Extract the [X, Y] coordinate from the center of the cell holding the provided text.  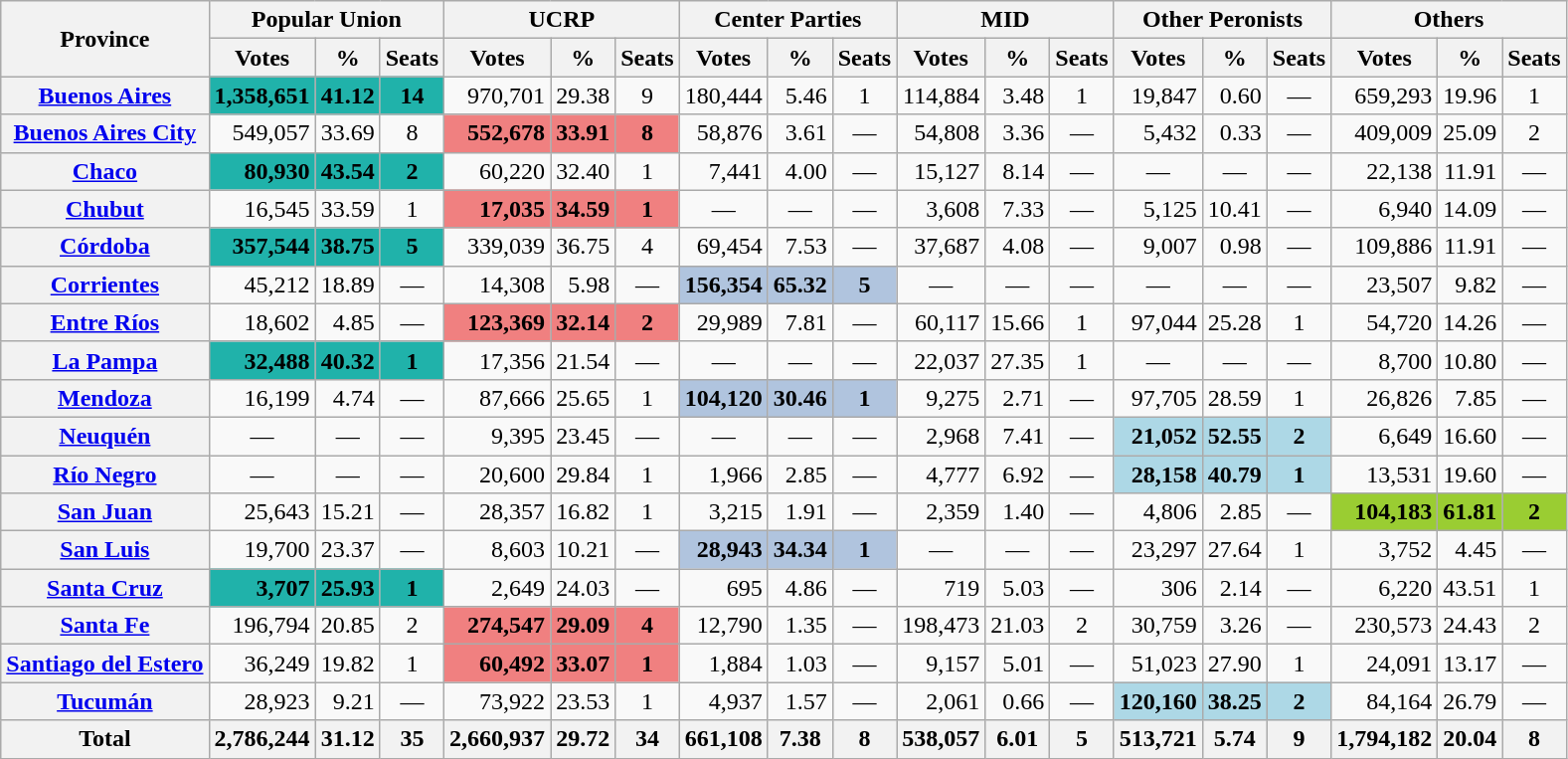
43.51 [1470, 588]
5.98 [583, 285]
45,212 [262, 285]
3,215 [724, 512]
Santa Cruz [105, 588]
3,752 [1384, 550]
54,720 [1384, 322]
13.17 [1470, 664]
4.45 [1470, 550]
198,473 [941, 626]
4.08 [1018, 247]
2,968 [941, 436]
15.66 [1018, 322]
31.12 [348, 739]
1.40 [1018, 512]
5.01 [1018, 664]
3.26 [1235, 626]
7.38 [799, 739]
5,432 [1157, 133]
MID [1006, 20]
Others [1450, 20]
33.91 [583, 133]
9,395 [497, 436]
Neuquén [105, 436]
San Juan [105, 512]
1.35 [799, 626]
Mendoza [105, 398]
15.21 [348, 512]
4.86 [799, 588]
16,545 [262, 209]
34.34 [799, 550]
306 [1157, 588]
36.75 [583, 247]
1.57 [799, 701]
6,940 [1384, 209]
29.72 [583, 739]
18.89 [348, 285]
1.91 [799, 512]
Buenos Aires [105, 95]
40.32 [348, 360]
15,127 [941, 171]
60,492 [497, 664]
659,293 [1384, 95]
6,220 [1384, 588]
28,357 [497, 512]
0.33 [1235, 133]
2.71 [1018, 398]
32.40 [583, 171]
54,808 [941, 133]
52.55 [1235, 436]
21,052 [1157, 436]
87,666 [497, 398]
23,297 [1157, 550]
33.69 [348, 133]
35 [412, 739]
409,009 [1384, 133]
20,600 [497, 474]
3,608 [941, 209]
33.07 [583, 664]
230,573 [1384, 626]
69,454 [724, 247]
661,108 [724, 739]
18,602 [262, 322]
7.85 [1470, 398]
2,786,244 [262, 739]
23.53 [583, 701]
Buenos Aires City [105, 133]
1,794,182 [1384, 739]
9.21 [348, 701]
8,603 [497, 550]
Popular Union [326, 20]
20.04 [1470, 739]
4,806 [1157, 512]
Province [105, 39]
San Luis [105, 550]
28,943 [724, 550]
Chubut [105, 209]
41.12 [348, 95]
60,220 [497, 171]
552,678 [497, 133]
695 [724, 588]
6.01 [1018, 739]
3.61 [799, 133]
26,826 [1384, 398]
23.37 [348, 550]
21.03 [1018, 626]
2,061 [941, 701]
24.03 [583, 588]
10.21 [583, 550]
Tucumán [105, 701]
19,700 [262, 550]
43.54 [348, 171]
7.81 [799, 322]
17,035 [497, 209]
Other Peronists [1223, 20]
25.93 [348, 588]
104,120 [724, 398]
7.53 [799, 247]
3.36 [1018, 133]
6.92 [1018, 474]
14,308 [497, 285]
Río Negro [105, 474]
0.66 [1018, 701]
3,707 [262, 588]
16.60 [1470, 436]
38.25 [1235, 701]
UCRP [563, 20]
13,531 [1384, 474]
5,125 [1157, 209]
9,275 [941, 398]
28,158 [1157, 474]
25,643 [262, 512]
21.54 [583, 360]
5.46 [799, 95]
114,884 [941, 95]
719 [941, 588]
274,547 [497, 626]
4,937 [724, 701]
8.14 [1018, 171]
Corrientes [105, 285]
27.35 [1018, 360]
549,057 [262, 133]
357,544 [262, 247]
20.85 [348, 626]
Chaco [105, 171]
Center Parties [787, 20]
22,037 [941, 360]
4.00 [799, 171]
Entre Ríos [105, 322]
2,660,937 [497, 739]
16.82 [583, 512]
513,721 [1157, 739]
97,705 [1157, 398]
25.09 [1470, 133]
196,794 [262, 626]
12,790 [724, 626]
19.96 [1470, 95]
25.65 [583, 398]
Total [105, 739]
14.26 [1470, 322]
73,922 [497, 701]
1,358,651 [262, 95]
29,989 [724, 322]
9,007 [1157, 247]
23.45 [583, 436]
30.46 [799, 398]
51,023 [1157, 664]
27.64 [1235, 550]
6,649 [1384, 436]
4.74 [348, 398]
123,369 [497, 322]
10.80 [1470, 360]
5.74 [1235, 739]
5.03 [1018, 588]
1.03 [799, 664]
Santiago del Estero [105, 664]
8,700 [1384, 360]
3.48 [1018, 95]
17,356 [497, 360]
339,039 [497, 247]
19.60 [1470, 474]
58,876 [724, 133]
Santa Fe [105, 626]
2.14 [1235, 588]
120,160 [1157, 701]
61.81 [1470, 512]
32,488 [262, 360]
1,884 [724, 664]
7.41 [1018, 436]
27.90 [1235, 664]
36,249 [262, 664]
Córdoba [105, 247]
19,847 [1157, 95]
25.28 [1235, 322]
970,701 [497, 95]
2,359 [941, 512]
22,138 [1384, 171]
La Pampa [105, 360]
23,507 [1384, 285]
538,057 [941, 739]
10.41 [1235, 209]
29.38 [583, 95]
4.85 [348, 322]
33.59 [348, 209]
24,091 [1384, 664]
104,183 [1384, 512]
30,759 [1157, 626]
7.33 [1018, 209]
9,157 [941, 664]
34 [647, 739]
34.59 [583, 209]
29.84 [583, 474]
16,199 [262, 398]
19.82 [348, 664]
80,930 [262, 171]
26.79 [1470, 701]
4,777 [941, 474]
2,649 [497, 588]
156,354 [724, 285]
32.14 [583, 322]
84,164 [1384, 701]
0.60 [1235, 95]
38.75 [348, 247]
24.43 [1470, 626]
180,444 [724, 95]
1,966 [724, 474]
14 [412, 95]
28,923 [262, 701]
28.59 [1235, 398]
60,117 [941, 322]
0.98 [1235, 247]
9.82 [1470, 285]
97,044 [1157, 322]
14.09 [1470, 209]
40.79 [1235, 474]
37,687 [941, 247]
109,886 [1384, 247]
7,441 [724, 171]
29.09 [583, 626]
65.32 [799, 285]
